Pinpoint the cell where the given text exists, returning its (X, Y) midpoint coordinate. 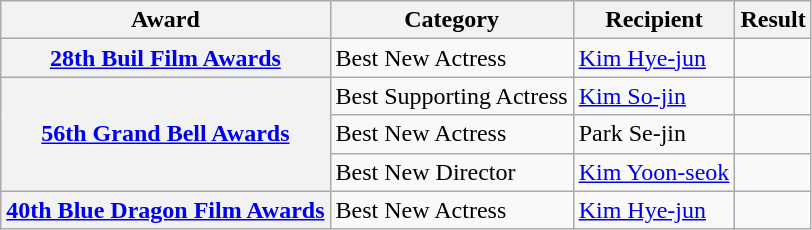
Recipient (654, 20)
Best New Director (452, 172)
Result (773, 20)
56th Grand Bell Awards (166, 134)
40th Blue Dragon Film Awards (166, 210)
Category (452, 20)
Kim So-jin (654, 96)
Award (166, 20)
28th Buil Film Awards (166, 58)
Kim Yoon-seok (654, 172)
Best Supporting Actress (452, 96)
Park Se-jin (654, 134)
